Locate the cell with the specified text and output its [x, y] center coordinate. 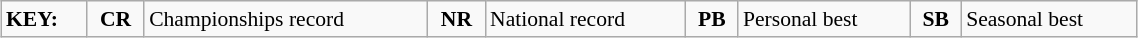
Personal best [824, 19]
KEY: [44, 19]
PB [712, 19]
National record [586, 19]
Seasonal best [1049, 19]
NR [456, 19]
CR [116, 19]
Championships record [286, 19]
SB [936, 19]
